Search for the cell housing the specified text and yield its [X, Y] center coordinate. 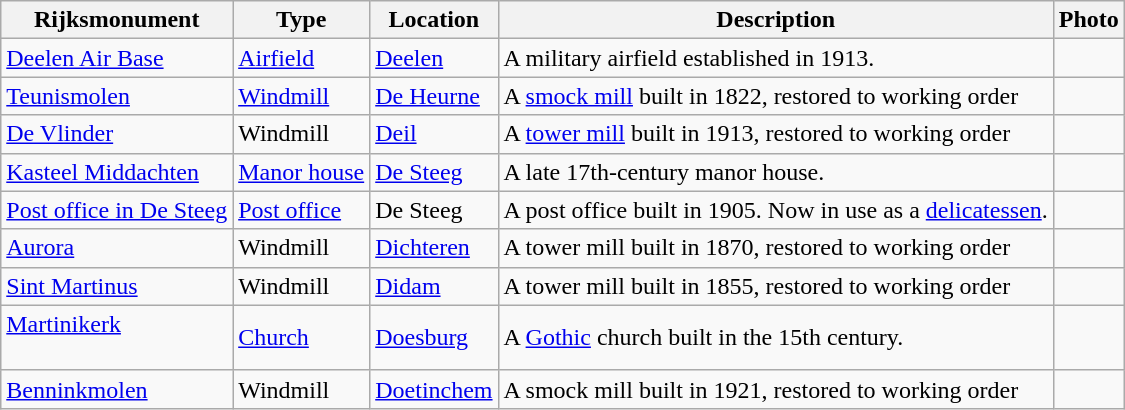
A military airfield established in 1913. [776, 58]
Airfield [302, 58]
Dichteren [434, 248]
Doesburg [434, 338]
A smock mill built in 1921, restored to working order [776, 389]
Photo [1088, 20]
Post office in De Steeg [117, 210]
Aurora [117, 248]
Didam [434, 286]
Deelen [434, 58]
Location [434, 20]
Rijksmonument [117, 20]
Sint Martinus [117, 286]
Type [302, 20]
Benninkmolen [117, 389]
A smock mill built in 1822, restored to working order [776, 96]
Kasteel Middachten [117, 172]
Teunismolen [117, 96]
A Gothic church built in the 15th century. [776, 338]
Church [302, 338]
De Vlinder [117, 134]
A tower mill built in 1870, restored to working order [776, 248]
Deil [434, 134]
Deelen Air Base [117, 58]
A tower mill built in 1913, restored to working order [776, 134]
Post office [302, 210]
Manor house [302, 172]
A post office built in 1905. Now in use as a delicatessen. [776, 210]
Description [776, 20]
A late 17th-century manor house. [776, 172]
De Heurne [434, 96]
A tower mill built in 1855, restored to working order [776, 286]
Doetinchem [434, 389]
Martinikerk [117, 338]
